From the cell containing the given text, extract its center point as (x, y) coordinate. 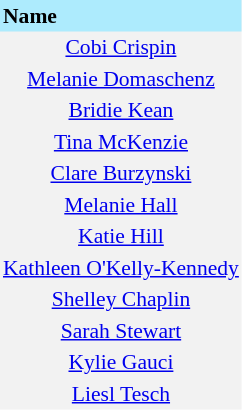
Name (121, 16)
Bridie Kean (121, 110)
Melanie Domaschenz (121, 79)
Shelley Chaplin (121, 300)
Kathleen O'Kelly-Kennedy (121, 268)
Tina McKenzie (121, 142)
Liesl Tesch (121, 394)
Clare Burzynski (121, 174)
Melanie Hall (121, 205)
Cobi Crispin (121, 48)
Sarah Stewart (121, 331)
Kylie Gauci (121, 362)
Katie Hill (121, 236)
